Capture the cell that displays the provided text and extract its (X, Y) central coordinate. 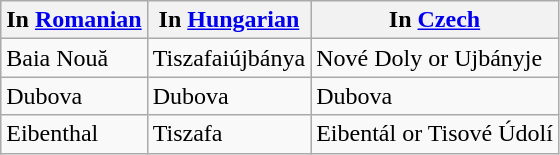
In Czech (435, 20)
Baia Nouă (74, 58)
In Hungarian (228, 20)
Tiszafaiújbánya (228, 58)
Nové Doly or Ujbányje (435, 58)
In Romanian (74, 20)
Tiszafa (228, 134)
Eibentál or Tisové Údolí (435, 134)
Eibenthal (74, 134)
